Return (x, y) of the center of cell containing provided text 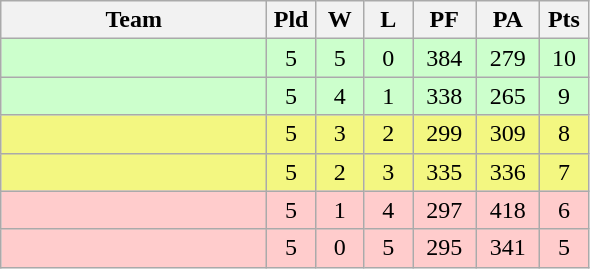
7 (564, 172)
336 (508, 172)
341 (508, 248)
295 (444, 248)
335 (444, 172)
PF (444, 20)
PA (508, 20)
Pld (292, 20)
8 (564, 134)
418 (508, 210)
L (388, 20)
W (340, 20)
Team (134, 20)
309 (508, 134)
279 (508, 58)
Pts (564, 20)
9 (564, 96)
338 (444, 96)
384 (444, 58)
10 (564, 58)
297 (444, 210)
265 (508, 96)
6 (564, 210)
299 (444, 134)
